For the text-containing cell, return its midpoint in (x, y) coordinate format. 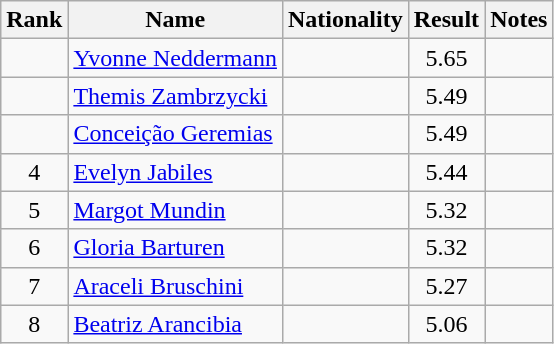
6 (34, 248)
Conceição Geremias (176, 134)
5 (34, 210)
Beatriz Arancibia (176, 324)
Rank (34, 20)
Notes (519, 20)
5.44 (446, 172)
5.65 (446, 58)
Nationality (345, 20)
Evelyn Jabiles (176, 172)
5.06 (446, 324)
Name (176, 20)
Result (446, 20)
5.27 (446, 286)
Margot Mundin (176, 210)
8 (34, 324)
Araceli Bruschini (176, 286)
4 (34, 172)
Yvonne Neddermann (176, 58)
Gloria Barturen (176, 248)
7 (34, 286)
Themis Zambrzycki (176, 96)
